For the text-containing cell, return its midpoint in (X, Y) coordinate format. 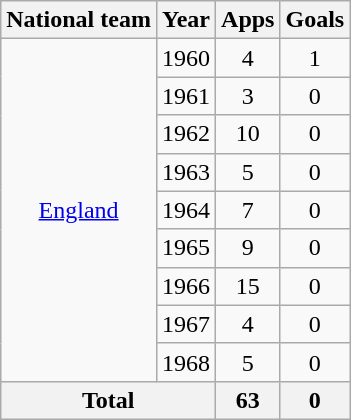
1 (315, 58)
Goals (315, 20)
1963 (186, 172)
7 (248, 210)
1965 (186, 248)
3 (248, 96)
1968 (186, 362)
10 (248, 134)
63 (248, 400)
1962 (186, 134)
9 (248, 248)
15 (248, 286)
1964 (186, 210)
1967 (186, 324)
Apps (248, 20)
England (79, 210)
1961 (186, 96)
1966 (186, 286)
1960 (186, 58)
National team (79, 20)
Year (186, 20)
Total (108, 400)
